Return (x, y) of the center of cell containing provided text 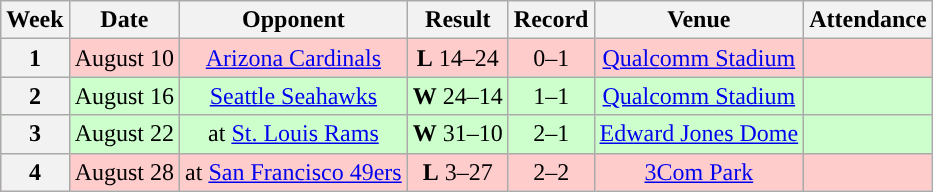
L 3–27 (458, 172)
Edward Jones Dome (699, 134)
L 14–24 (458, 58)
W 31–10 (458, 134)
W 24–14 (458, 96)
Arizona Cardinals (294, 58)
2 (35, 96)
Opponent (294, 20)
Result (458, 20)
Week (35, 20)
1 (35, 58)
August 10 (124, 58)
at St. Louis Rams (294, 134)
Date (124, 20)
August 28 (124, 172)
at San Francisco 49ers (294, 172)
Record (551, 20)
Venue (699, 20)
2–2 (551, 172)
3 (35, 134)
2–1 (551, 134)
0–1 (551, 58)
Seattle Seahawks (294, 96)
August 16 (124, 96)
4 (35, 172)
3Com Park (699, 172)
Attendance (868, 20)
1–1 (551, 96)
August 22 (124, 134)
